Return the (X, Y) coordinate for the center point of the cell that contains the specified text.  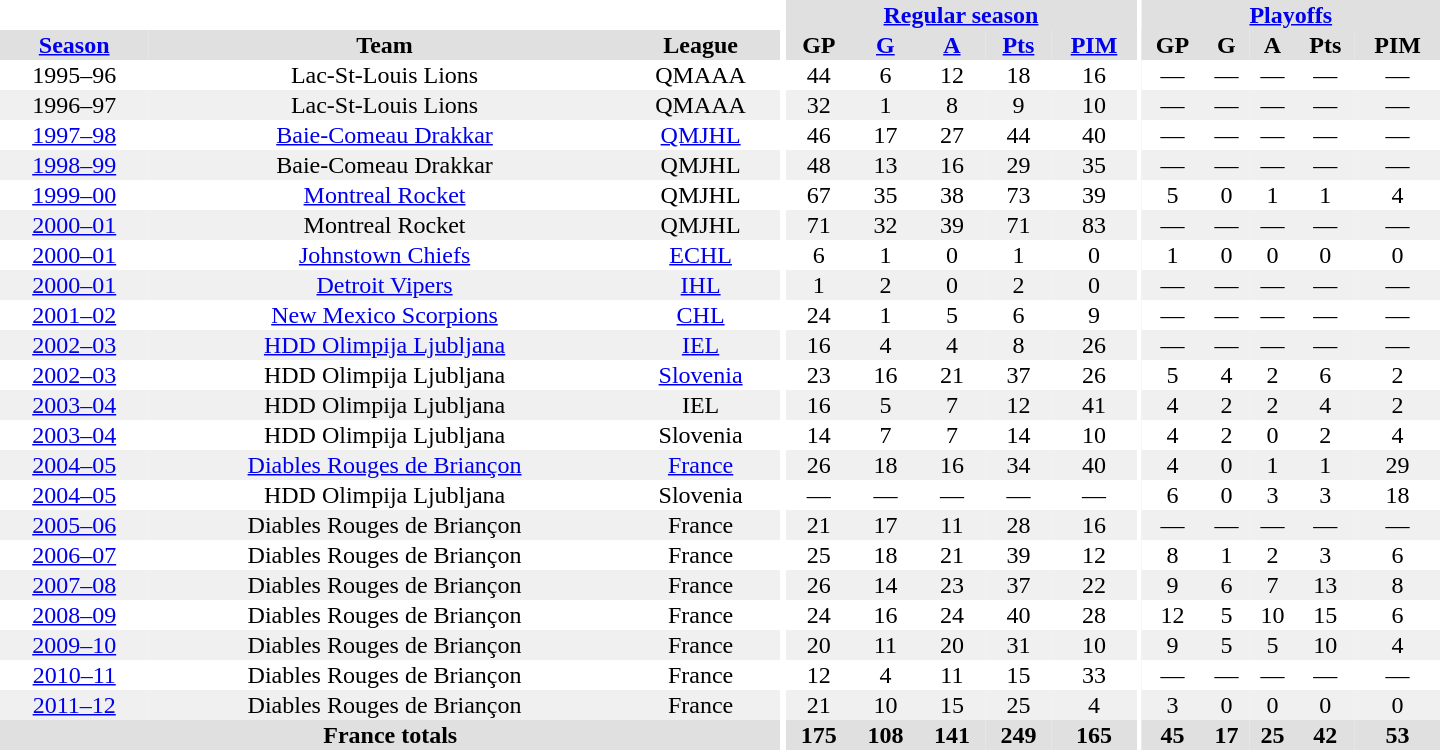
46 (820, 135)
League (701, 45)
31 (1018, 645)
141 (952, 735)
2006–07 (74, 555)
IHL (701, 285)
34 (1018, 465)
2010–11 (74, 675)
41 (1094, 405)
1996–97 (74, 105)
ECHL (701, 255)
27 (952, 135)
2001–02 (74, 315)
73 (1018, 195)
2008–09 (74, 615)
CHL (701, 315)
22 (1094, 585)
Playoffs (1290, 15)
Detroit Vipers (384, 285)
1998–99 (74, 165)
33 (1094, 675)
1999–00 (74, 195)
1995–96 (74, 75)
2011–12 (74, 705)
2007–08 (74, 585)
48 (820, 165)
67 (820, 195)
Regular season (962, 15)
Johnstown Chiefs (384, 255)
New Mexico Scorpions (384, 315)
38 (952, 195)
249 (1018, 735)
Season (74, 45)
2009–10 (74, 645)
Team (384, 45)
France totals (390, 735)
175 (820, 735)
45 (1172, 735)
53 (1398, 735)
42 (1325, 735)
83 (1094, 225)
108 (886, 735)
165 (1094, 735)
1997–98 (74, 135)
2005–06 (74, 525)
